Output the [X, Y] coordinate of the center of the cell containing the given text.  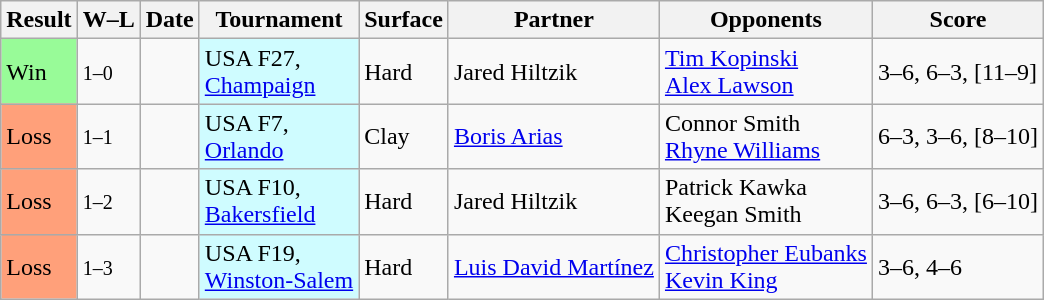
3–6, 6–3, [6–10] [958, 202]
6–3, 3–6, [8–10] [958, 136]
3–6, 6–3, [11–9] [958, 72]
1–0 [108, 72]
USA F7, Orlando [278, 136]
Partner [554, 20]
Win [39, 72]
Connor Smith Rhyne Williams [766, 136]
Christopher Eubanks Kevin King [766, 266]
Surface [404, 20]
Opponents [766, 20]
USA F10, Bakersfield [278, 202]
Clay [404, 136]
1–3 [108, 266]
Tournament [278, 20]
3–6, 4–6 [958, 266]
1–1 [108, 136]
W–L [108, 20]
Date [170, 20]
Boris Arias [554, 136]
Score [958, 20]
Result [39, 20]
USA F19, Winston-Salem [278, 266]
USA F27, Champaign [278, 72]
Tim Kopinski Alex Lawson [766, 72]
Patrick Kawka Keegan Smith [766, 202]
1–2 [108, 202]
Luis David Martínez [554, 266]
